Capture the cell that displays the provided text and extract its (x, y) central coordinate. 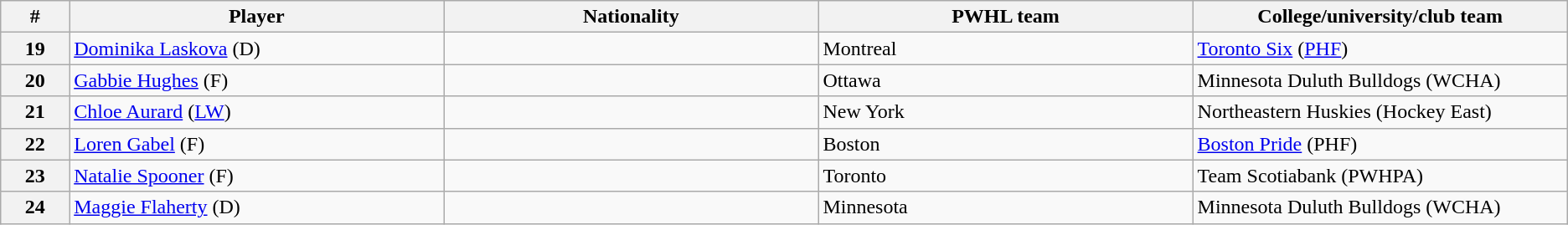
Minnesota (1005, 207)
Toronto Six (PHF) (1380, 49)
21 (35, 112)
Nationality (632, 17)
Team Scotiabank (PWHPA) (1380, 176)
Montreal (1005, 49)
Loren Gabel (F) (256, 144)
Ottawa (1005, 80)
23 (35, 176)
Natalie Spooner (F) (256, 176)
22 (35, 144)
19 (35, 49)
Maggie Flaherty (D) (256, 207)
20 (35, 80)
College/university/club team (1380, 17)
Boston Pride (PHF) (1380, 144)
Gabbie Hughes (F) (256, 80)
24 (35, 207)
Northeastern Huskies (Hockey East) (1380, 112)
New York (1005, 112)
Dominika Laskova (D) (256, 49)
Toronto (1005, 176)
Boston (1005, 144)
# (35, 17)
Chloe Aurard (LW) (256, 112)
PWHL team (1005, 17)
Player (256, 17)
